Scan for the cell matching the given text and deliver its [x, y] coordinate at center. 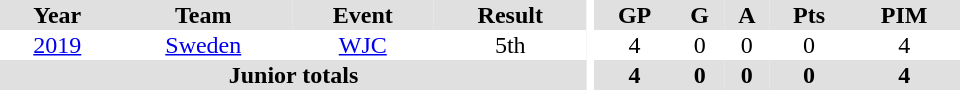
Event [363, 15]
Year [58, 15]
Result [511, 15]
Pts [810, 15]
WJC [363, 45]
2019 [58, 45]
GP [635, 15]
5th [511, 45]
Team [204, 15]
PIM [904, 15]
G [700, 15]
Junior totals [294, 75]
Sweden [204, 45]
A [747, 15]
